Return the (x, y) coordinate for the center point of the cell that contains the specified text.  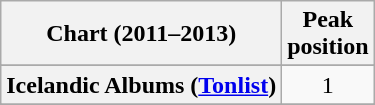
1 (328, 85)
Icelandic Albums (Tonlist) (142, 85)
Peak position (328, 34)
Chart (2011–2013) (142, 34)
